From the cell containing the given text, extract its center point as (x, y) coordinate. 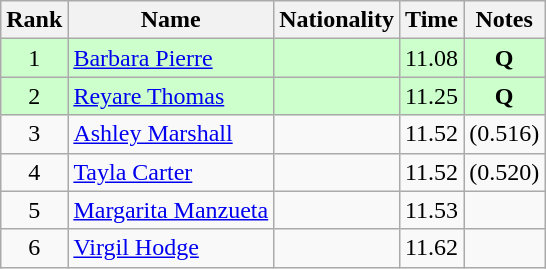
4 (34, 172)
11.08 (431, 58)
(0.520) (504, 172)
1 (34, 58)
11.53 (431, 210)
Rank (34, 20)
Notes (504, 20)
Name (171, 20)
Margarita Manzueta (171, 210)
2 (34, 96)
Barbara Pierre (171, 58)
Ashley Marshall (171, 134)
11.62 (431, 248)
5 (34, 210)
Tayla Carter (171, 172)
Virgil Hodge (171, 248)
6 (34, 248)
Reyare Thomas (171, 96)
Nationality (337, 20)
Time (431, 20)
11.25 (431, 96)
(0.516) (504, 134)
3 (34, 134)
